Detect which cell encompasses the target text, then output its [x, y] center coordinate. 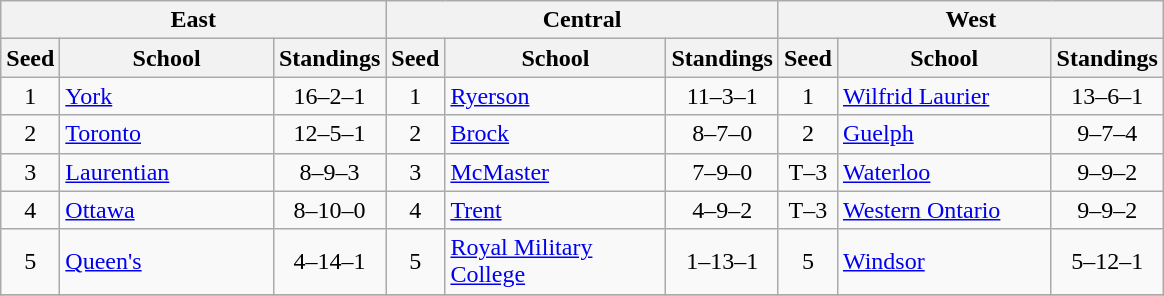
9–7–4 [1107, 134]
Trent [556, 210]
McMaster [556, 172]
13–6–1 [1107, 96]
Western Ontario [944, 210]
Ottawa [167, 210]
4–9–2 [722, 210]
1–13–1 [722, 262]
4–14–1 [329, 262]
Central [582, 20]
Windsor [944, 262]
York [167, 96]
Wilfrid Laurier [944, 96]
8–7–0 [722, 134]
West [970, 20]
East [194, 20]
16–2–1 [329, 96]
8–10–0 [329, 210]
8–9–3 [329, 172]
12–5–1 [329, 134]
7–9–0 [722, 172]
Waterloo [944, 172]
Queen's [167, 262]
5–12–1 [1107, 262]
Brock [556, 134]
Laurentian [167, 172]
Royal Military College [556, 262]
Guelph [944, 134]
11–3–1 [722, 96]
Ryerson [556, 96]
Toronto [167, 134]
